Capture the cell that displays the provided text and extract its (x, y) central coordinate. 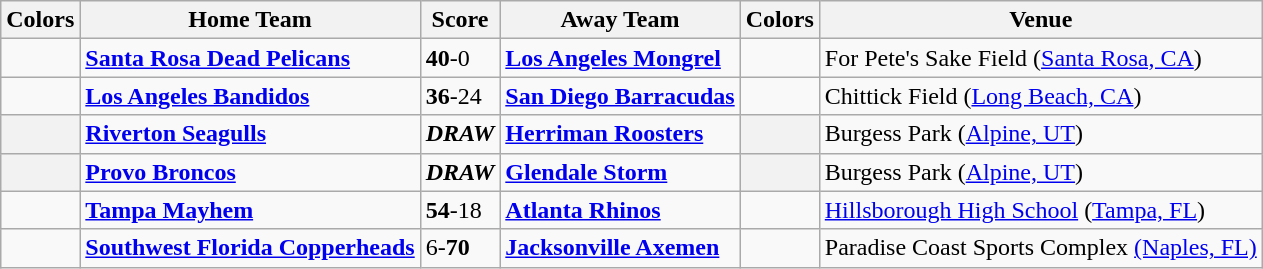
Los Angeles Bandidos (250, 96)
Tampa Mayhem (250, 210)
Atlanta Rhinos (620, 210)
40-0 (460, 58)
San Diego Barracudas (620, 96)
Venue (1040, 20)
Santa Rosa Dead Pelicans (250, 58)
Hillsborough High School (Tampa, FL) (1040, 210)
Paradise Coast Sports Complex (Naples, FL) (1040, 248)
Herriman Roosters (620, 134)
Score (460, 20)
Los Angeles Mongrel (620, 58)
Jacksonville Axemen (620, 248)
Away Team (620, 20)
Chittick Field (Long Beach, CA) (1040, 96)
For Pete's Sake Field (Santa Rosa, CA) (1040, 58)
6-70 (460, 248)
Southwest Florida Copperheads (250, 248)
36-24 (460, 96)
Glendale Storm (620, 172)
54-18 (460, 210)
Provo Broncos (250, 172)
Home Team (250, 20)
Riverton Seagulls (250, 134)
